Search for the cell housing the specified text and yield its (X, Y) center coordinate. 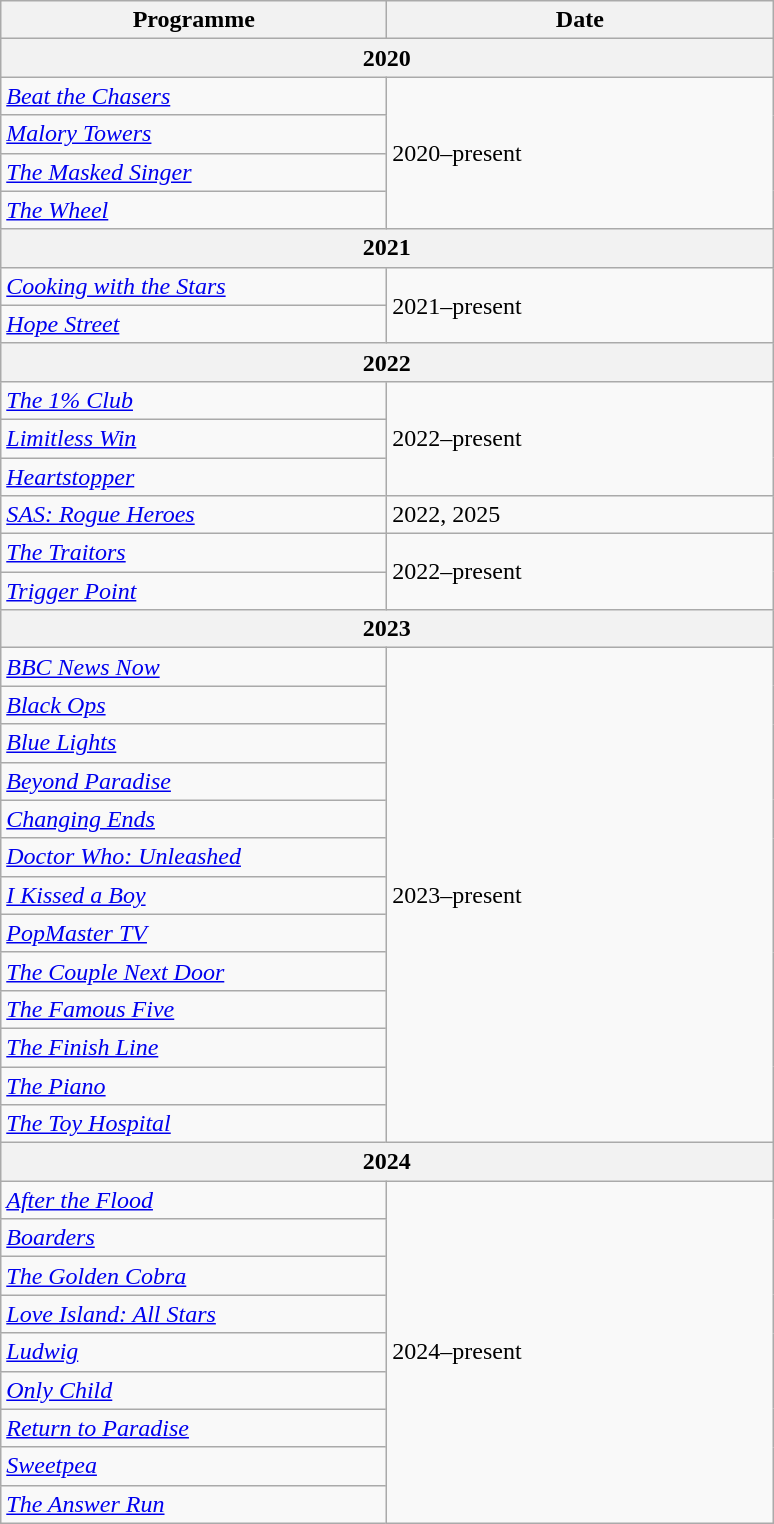
I Kissed a Boy (194, 895)
The Answer Run (194, 1504)
Cooking with the Stars (194, 286)
The Couple Next Door (194, 971)
Blue Lights (194, 743)
2023 (387, 629)
2021–present (580, 305)
Limitless Win (194, 438)
The 1% Club (194, 400)
The Famous Five (194, 1009)
2022, 2025 (580, 515)
The Toy Hospital (194, 1124)
SAS: Rogue Heroes (194, 515)
Trigger Point (194, 591)
2021 (387, 248)
Only Child (194, 1390)
Doctor Who: Unleashed (194, 857)
Love Island: All Stars (194, 1314)
Boarders (194, 1238)
Malory Towers (194, 134)
Hope Street (194, 324)
2024 (387, 1162)
Changing Ends (194, 819)
2024–present (580, 1352)
Beyond Paradise (194, 781)
The Wheel (194, 210)
The Masked Singer (194, 172)
Ludwig (194, 1352)
Return to Paradise (194, 1428)
The Traitors (194, 553)
PopMaster TV (194, 933)
2022 (387, 362)
2020 (387, 58)
2023–present (580, 896)
The Piano (194, 1085)
The Golden Cobra (194, 1276)
Beat the Chasers (194, 96)
Programme (194, 20)
After the Flood (194, 1200)
BBC News Now (194, 667)
Black Ops (194, 705)
2020–present (580, 153)
Date (580, 20)
Heartstopper (194, 477)
Sweetpea (194, 1466)
The Finish Line (194, 1047)
